Determine the (X, Y) coordinate at the center of the cell enclosing the given text.  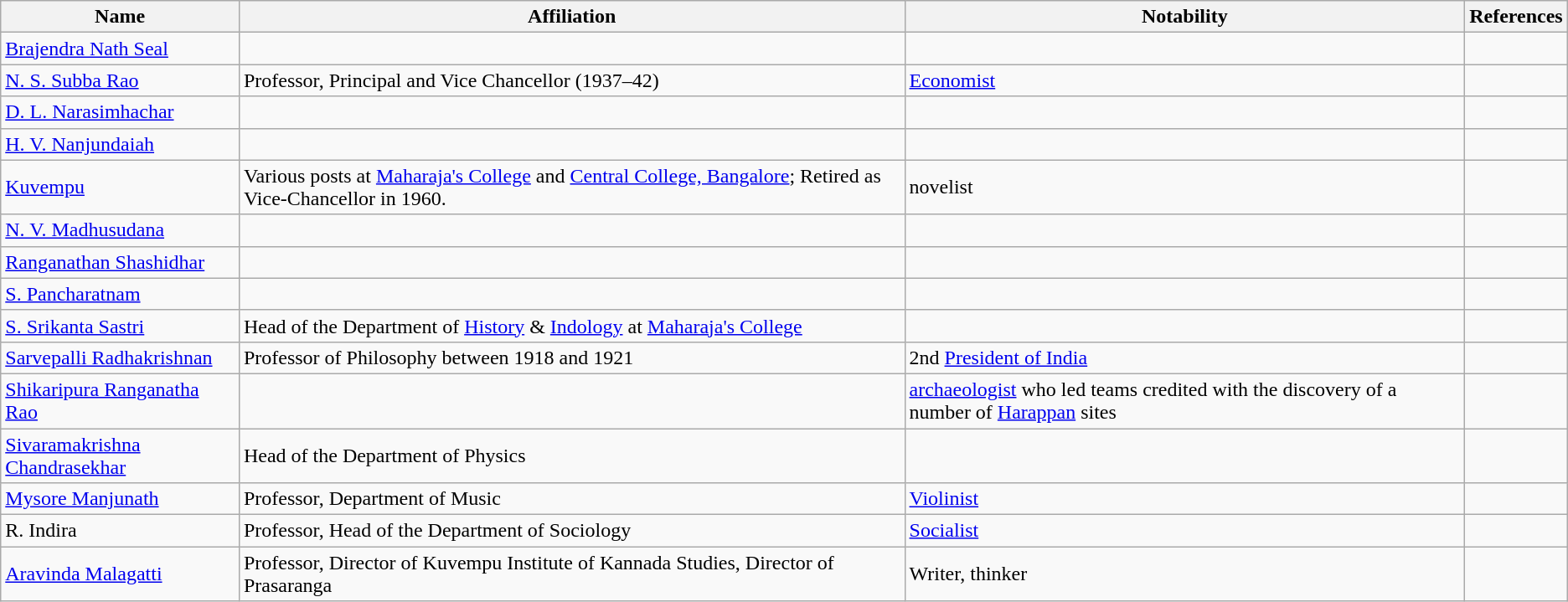
R. Indira (121, 531)
N. S. Subba Rao (121, 80)
Various posts at Maharaja's College and Central College, Bangalore; Retired as Vice-Chancellor in 1960. (571, 188)
Professor of Philosophy between 1918 and 1921 (571, 358)
2nd President of India (1184, 358)
Ranganathan Shashidhar (121, 262)
Kuvempu (121, 188)
Head of the Department of Physics (571, 455)
Writer, thinker (1184, 574)
S. Pancharatnam (121, 294)
H. V. Nanjundaiah (121, 144)
Mysore Manjunath (121, 499)
Professor, Department of Music (571, 499)
novelist (1184, 188)
Professor, Director of Kuvempu Institute of Kannada Studies, Director of Prasaranga (571, 574)
Notability (1184, 17)
Affiliation (571, 17)
Economist (1184, 80)
Name (121, 17)
Aravinda Malagatti (121, 574)
References (1516, 17)
Socialist (1184, 531)
Violinist (1184, 499)
Sivaramakrishna Chandrasekhar (121, 455)
Brajendra Nath Seal (121, 49)
N. V. Madhusudana (121, 230)
Professor, Head of the Department of Sociology (571, 531)
Professor, Principal and Vice Chancellor (1937–42) (571, 80)
Shikaripura Ranganatha Rao (121, 400)
Sarvepalli Radhakrishnan (121, 358)
D. L. Narasimhachar (121, 112)
archaeologist who led teams credited with the discovery of a number of Harappan sites (1184, 400)
Head of the Department of History & Indology at Maharaja's College (571, 326)
S. Srikanta Sastri (121, 326)
